Identify which cell holds the provided text, then report its [X, Y] central coordinate. 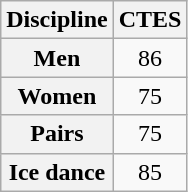
85 [150, 172]
Men [57, 58]
Pairs [57, 134]
Women [57, 96]
Discipline [57, 20]
86 [150, 58]
Ice dance [57, 172]
CTES [150, 20]
